Find where the given text appears and provide that cell's center as [x, y] coordinate. 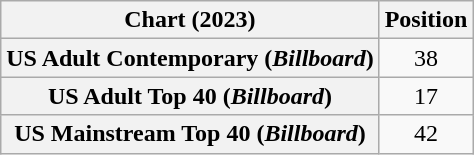
Chart (2023) [190, 20]
US Mainstream Top 40 (Billboard) [190, 134]
US Adult Contemporary (Billboard) [190, 58]
42 [426, 134]
38 [426, 58]
US Adult Top 40 (Billboard) [190, 96]
17 [426, 96]
Position [426, 20]
